Scan for the cell matching the given text and deliver its [x, y] coordinate at center. 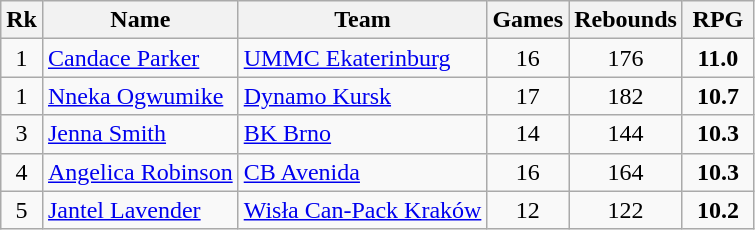
Jantel Lavender [140, 210]
4 [22, 172]
144 [626, 134]
14 [528, 134]
Jenna Smith [140, 134]
UMMC Ekaterinburg [362, 58]
Team [362, 20]
Rk [22, 20]
17 [528, 96]
Dynamo Kursk [362, 96]
5 [22, 210]
11.0 [718, 58]
182 [626, 96]
164 [626, 172]
Games [528, 20]
BK Brno [362, 134]
Rebounds [626, 20]
RPG [718, 20]
3 [22, 134]
Candace Parker [140, 58]
Angelica Robinson [140, 172]
10.2 [718, 210]
122 [626, 210]
CB Avenida [362, 172]
Nneka Ogwumike [140, 96]
176 [626, 58]
10.7 [718, 96]
Wisła Can-Pack Kraków [362, 210]
12 [528, 210]
Name [140, 20]
